Capture the cell that displays the provided text and extract its (X, Y) central coordinate. 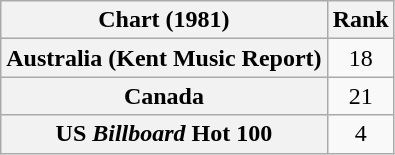
4 (360, 134)
US Billboard Hot 100 (164, 134)
Rank (360, 20)
Australia (Kent Music Report) (164, 58)
Canada (164, 96)
Chart (1981) (164, 20)
21 (360, 96)
18 (360, 58)
